Return the [X, Y] coordinate for the center point of the cell that contains the specified text.  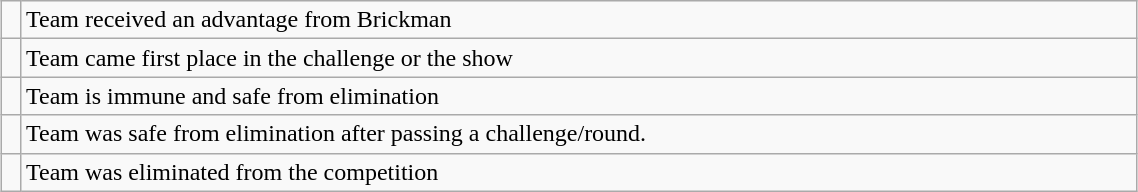
Team was eliminated from the competition [578, 172]
Team was safe from elimination after passing a challenge/round. [578, 134]
Team received an advantage from Brickman [578, 20]
Team is immune and safe from elimination [578, 96]
Team came first place in the challenge or the show [578, 58]
